Detect which cell encompasses the target text, then output its [x, y] center coordinate. 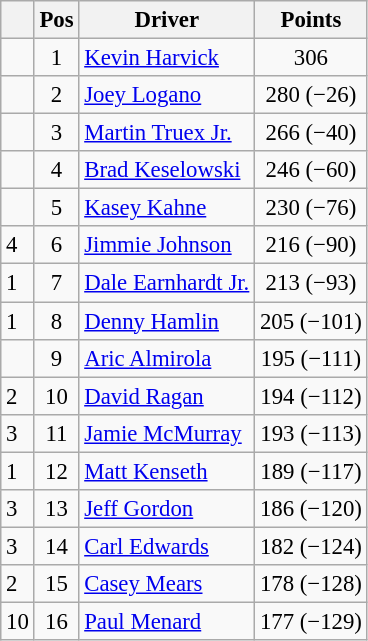
205 (−101) [312, 321]
280 (−26) [312, 95]
9 [56, 358]
306 [312, 58]
182 (−124) [312, 546]
Paul Menard [167, 621]
Jeff Gordon [167, 509]
Pos [56, 20]
Denny Hamlin [167, 321]
193 (−113) [312, 433]
Kevin Harvick [167, 58]
Aric Almirola [167, 358]
194 (−112) [312, 396]
Joey Logano [167, 95]
7 [56, 283]
Points [312, 20]
5 [56, 208]
Carl Edwards [167, 546]
16 [56, 621]
216 (−90) [312, 245]
230 (−76) [312, 208]
Jamie McMurray [167, 433]
213 (−93) [312, 283]
14 [56, 546]
189 (−117) [312, 471]
246 (−60) [312, 170]
Jimmie Johnson [167, 245]
11 [56, 433]
8 [56, 321]
266 (−40) [312, 133]
Driver [167, 20]
Kasey Kahne [167, 208]
Dale Earnhardt Jr. [167, 283]
186 (−120) [312, 509]
177 (−129) [312, 621]
178 (−128) [312, 584]
12 [56, 471]
15 [56, 584]
6 [56, 245]
David Ragan [167, 396]
Brad Keselowski [167, 170]
Casey Mears [167, 584]
13 [56, 509]
Matt Kenseth [167, 471]
195 (−111) [312, 358]
Martin Truex Jr. [167, 133]
